Locate the cell with the specified text and output its [X, Y] center coordinate. 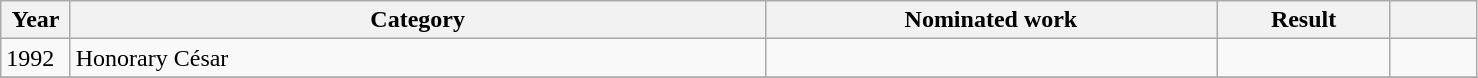
Honorary César [418, 58]
Year [36, 20]
Nominated work [991, 20]
1992 [36, 58]
Result [1304, 20]
Category [418, 20]
